From the cell containing the given text, extract its center point as (x, y) coordinate. 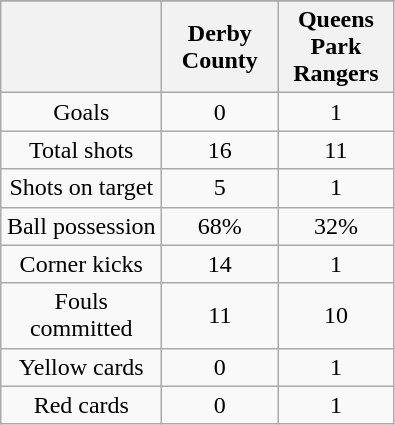
Derby County (220, 47)
32% (336, 226)
Queens Park Rangers (336, 47)
Fouls committed (82, 316)
Yellow cards (82, 367)
68% (220, 226)
10 (336, 316)
Corner kicks (82, 264)
Red cards (82, 405)
Total shots (82, 150)
Ball possession (82, 226)
14 (220, 264)
Goals (82, 112)
5 (220, 188)
Shots on target (82, 188)
16 (220, 150)
